Extract the (x, y) coordinate from the center of the cell holding the provided text.  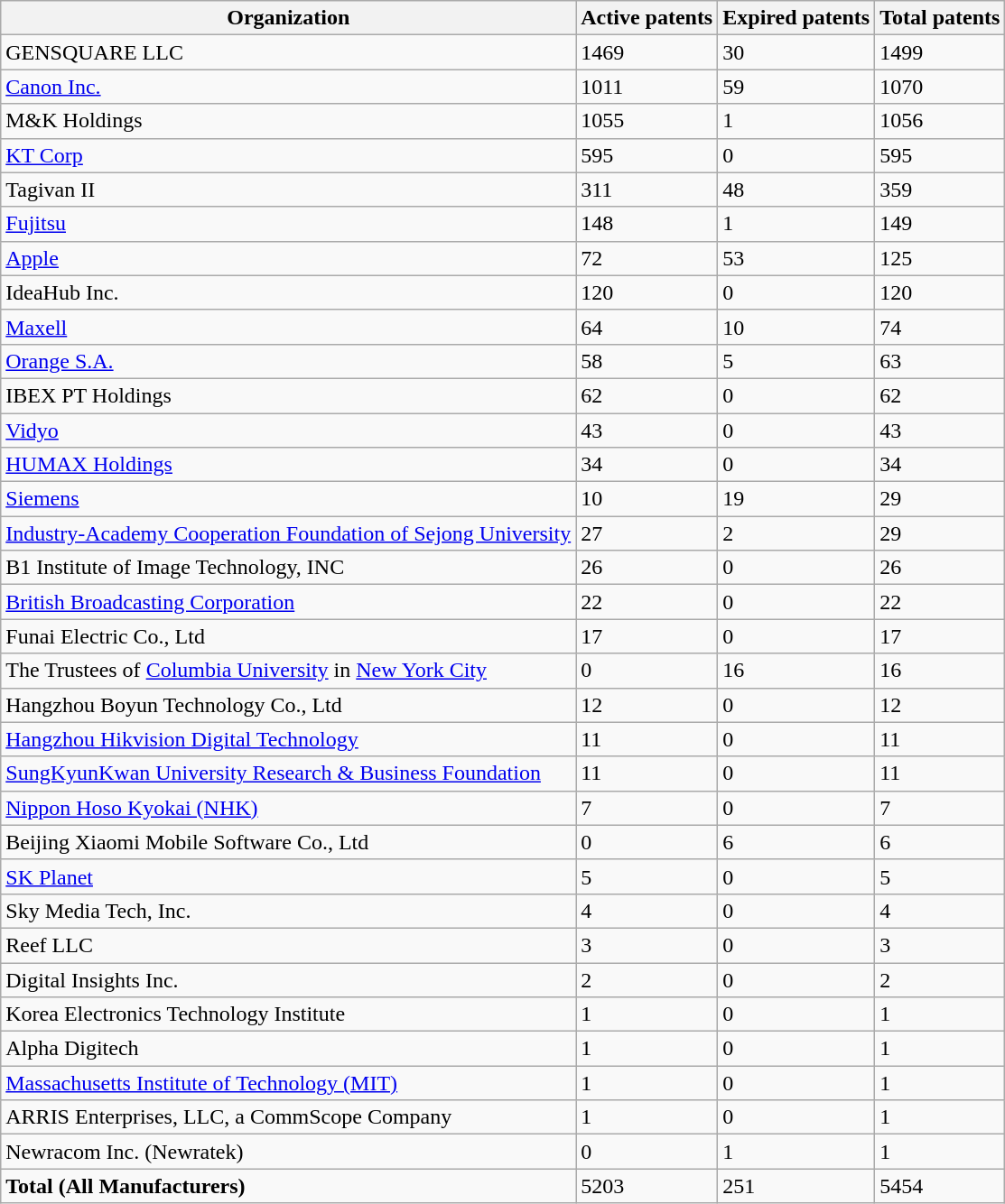
5203 (647, 1186)
Industry-Academy Cooperation Foundation of Sejong University (289, 533)
Organization (289, 18)
KT Corp (289, 155)
IBEX PT Holdings (289, 395)
58 (647, 361)
Siemens (289, 499)
M&K Holdings (289, 121)
Newracom Inc. (Newratek) (289, 1152)
The Trustees of Columbia University in New York City (289, 671)
Expired patents (796, 18)
27 (647, 533)
IdeaHub Inc. (289, 292)
HUMAX Holdings (289, 465)
149 (940, 224)
48 (796, 190)
30 (796, 52)
63 (940, 361)
Alpha Digitech (289, 1049)
74 (940, 327)
1056 (940, 121)
125 (940, 258)
Digital Insights Inc. (289, 979)
Apple (289, 258)
19 (796, 499)
72 (647, 258)
Nippon Hoso Kyokai (NHK) (289, 808)
Korea Electronics Technology Institute (289, 1014)
Massachusetts Institute of Technology (MIT) (289, 1083)
Beijing Xiaomi Mobile Software Co., Ltd (289, 842)
53 (796, 258)
ARRIS Enterprises, LLC, a CommScope Company (289, 1117)
Active patents (647, 18)
1011 (647, 87)
1070 (940, 87)
Maxell (289, 327)
British Broadcasting Corporation (289, 602)
Canon Inc. (289, 87)
Orange S.A. (289, 361)
Fujitsu (289, 224)
1469 (647, 52)
359 (940, 190)
Tagivan II (289, 190)
GENSQUARE LLC (289, 52)
59 (796, 87)
Hangzhou Hikvision Digital Technology (289, 739)
1499 (940, 52)
Vidyo (289, 431)
5454 (940, 1186)
148 (647, 224)
Funai Electric Co., Ltd (289, 636)
Sky Media Tech, Inc. (289, 911)
251 (796, 1186)
311 (647, 190)
64 (647, 327)
Total (All Manufacturers) (289, 1186)
B1 Institute of Image Technology, INC (289, 568)
SungKyunKwan University Research & Business Foundation (289, 773)
Total patents (940, 18)
SK Planet (289, 876)
Reef LLC (289, 945)
1055 (647, 121)
Hangzhou Boyun Technology Co., Ltd (289, 705)
